Search for the cell housing the specified text and yield its [X, Y] center coordinate. 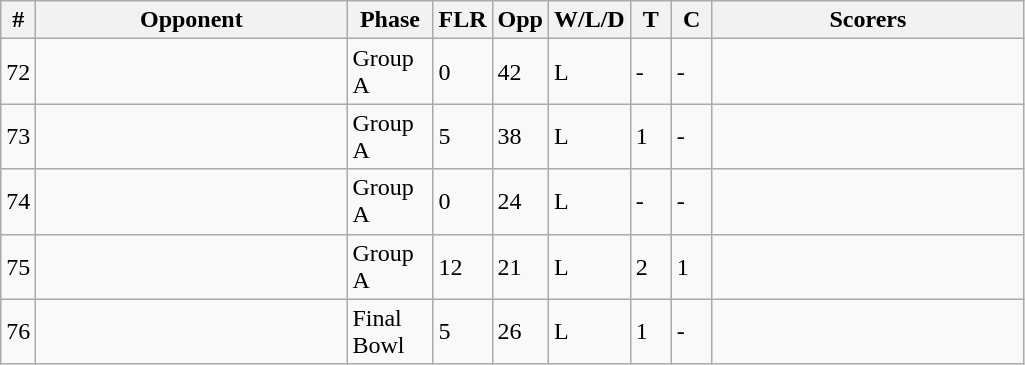
2 [650, 266]
42 [520, 72]
FLR [462, 20]
12 [462, 266]
73 [18, 136]
21 [520, 266]
75 [18, 266]
Scorers [868, 20]
W/L/D [589, 20]
T [650, 20]
Opponent [192, 20]
C [692, 20]
Opp [520, 20]
74 [18, 202]
38 [520, 136]
76 [18, 332]
26 [520, 332]
Phase [390, 20]
24 [520, 202]
# [18, 20]
72 [18, 72]
Final Bowl [390, 332]
